Locate the cell with the specified text and output its (X, Y) center coordinate. 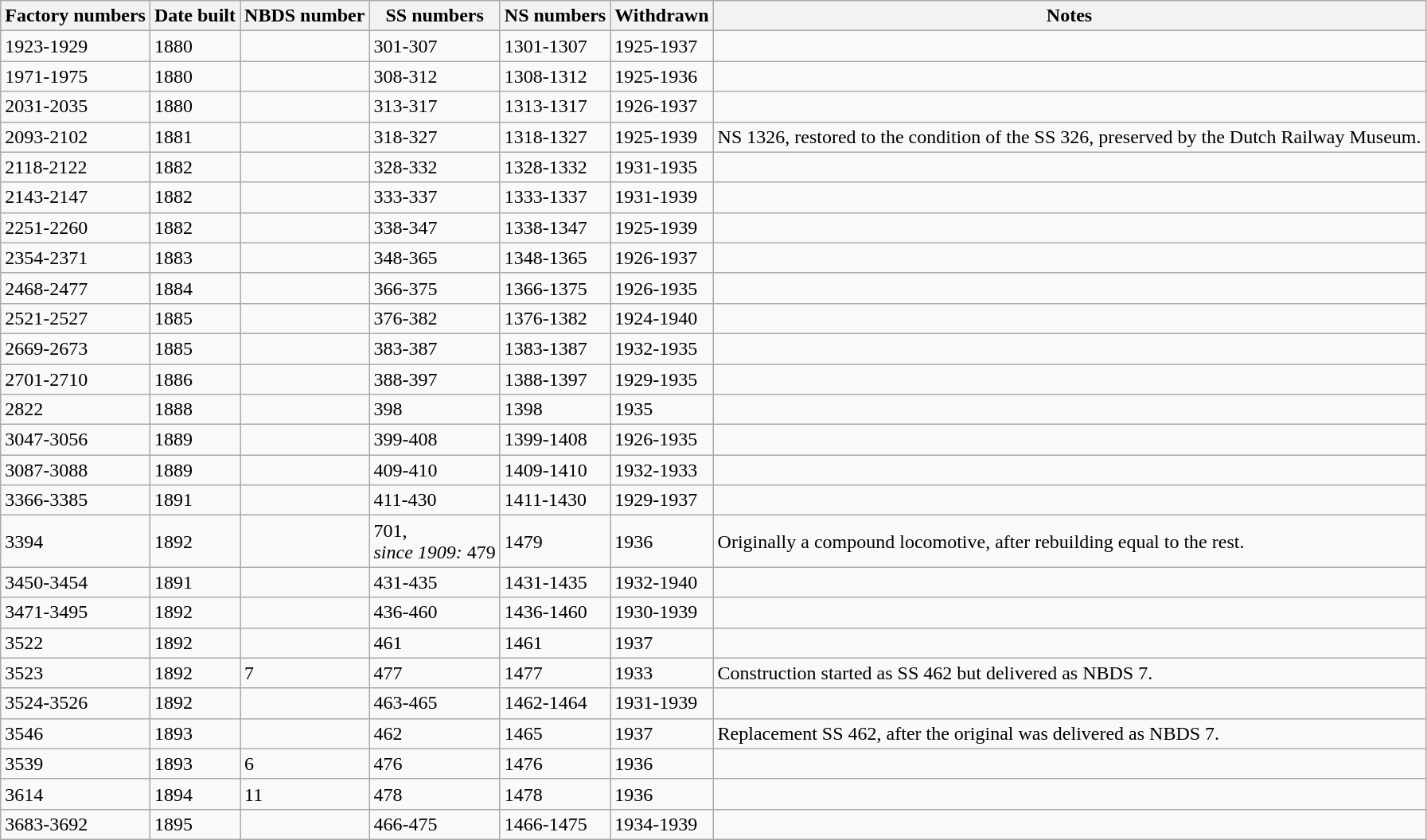
1348-1365 (555, 258)
436-460 (435, 612)
1934-1939 (662, 824)
3047-3056 (76, 440)
338-347 (435, 227)
Withdrawn (662, 16)
2701-2710 (76, 379)
1466-1475 (555, 824)
1411-1430 (555, 500)
409-410 (435, 470)
1301-1307 (555, 46)
3450-3454 (76, 582)
3471-3495 (76, 612)
3366-3385 (76, 500)
1932-1940 (662, 582)
3546 (76, 733)
SS numbers (435, 16)
2093-2102 (76, 137)
1313-1317 (555, 107)
2354-2371 (76, 258)
1479 (555, 541)
3683-3692 (76, 824)
333-337 (435, 197)
2669-2673 (76, 348)
1932-1935 (662, 348)
398 (435, 410)
308-312 (435, 76)
Factory numbers (76, 16)
1930-1939 (662, 612)
462 (435, 733)
3522 (76, 643)
3539 (76, 764)
477 (435, 673)
Replacement SS 462, after the original was delivered as NBDS 7. (1070, 733)
1436-1460 (555, 612)
476 (435, 764)
463-465 (435, 703)
1333-1337 (555, 197)
1933 (662, 673)
701,since 1909: 479 (435, 541)
1881 (194, 137)
1376-1382 (555, 318)
1924-1940 (662, 318)
3524-3526 (76, 703)
1318-1327 (555, 137)
1465 (555, 733)
1883 (194, 258)
6 (305, 764)
478 (435, 794)
1888 (194, 410)
3523 (76, 673)
Originally a compound locomotive, after rebuilding equal to the rest. (1070, 541)
1929-1937 (662, 500)
411-430 (435, 500)
1398 (555, 410)
1431-1435 (555, 582)
3614 (76, 794)
NBDS number (305, 16)
3394 (76, 541)
1477 (555, 673)
2251-2260 (76, 227)
1929-1935 (662, 379)
348-365 (435, 258)
318-327 (435, 137)
1925-1936 (662, 76)
1366-1375 (555, 288)
1388-1397 (555, 379)
328-332 (435, 167)
2822 (76, 410)
1461 (555, 643)
1476 (555, 764)
1925-1937 (662, 46)
1308-1312 (555, 76)
313-317 (435, 107)
376-382 (435, 318)
1971-1975 (76, 76)
1409-1410 (555, 470)
11 (305, 794)
301-307 (435, 46)
1328-1332 (555, 167)
1478 (555, 794)
1931-1935 (662, 167)
1895 (194, 824)
2143-2147 (76, 197)
1894 (194, 794)
1886 (194, 379)
461 (435, 643)
388-397 (435, 379)
7 (305, 673)
2468-2477 (76, 288)
1932-1933 (662, 470)
366-375 (435, 288)
NS numbers (555, 16)
Date built (194, 16)
1923-1929 (76, 46)
1399-1408 (555, 440)
2521-2527 (76, 318)
399-408 (435, 440)
1338-1347 (555, 227)
Construction started as SS 462 but delivered as NBDS 7. (1070, 673)
Notes (1070, 16)
2031-2035 (76, 107)
1884 (194, 288)
NS 1326, restored to the condition of the SS 326, preserved by the Dutch Railway Museum. (1070, 137)
1462-1464 (555, 703)
2118-2122 (76, 167)
1935 (662, 410)
1383-1387 (555, 348)
466-475 (435, 824)
3087-3088 (76, 470)
383-387 (435, 348)
431-435 (435, 582)
